Find where the given text appears and provide that cell's center as (X, Y) coordinate. 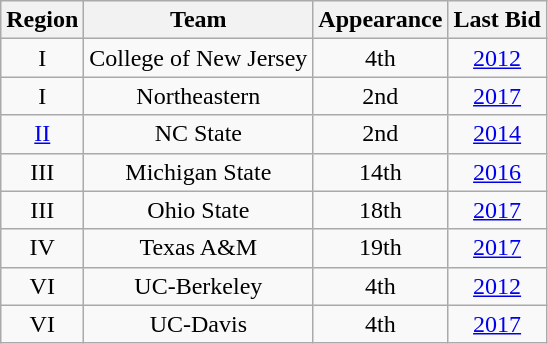
II (42, 134)
IV (42, 248)
Texas A&M (198, 248)
Ohio State (198, 210)
Region (42, 20)
UC-Berkeley (198, 286)
Appearance (380, 20)
College of New Jersey (198, 58)
UC-Davis (198, 324)
19th (380, 248)
Last Bid (497, 20)
2014 (497, 134)
Michigan State (198, 172)
NC State (198, 134)
Team (198, 20)
18th (380, 210)
Northeastern (198, 96)
2016 (497, 172)
14th (380, 172)
